Provide the (X, Y) coordinate of the cell's center where the given text is located.  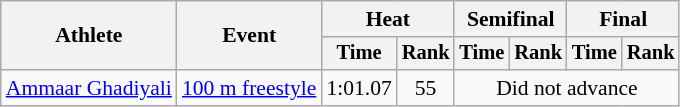
100 m freestyle (249, 88)
Event (249, 36)
Ammaar Ghadiyali (89, 88)
Athlete (89, 36)
1:01.07 (358, 88)
55 (426, 88)
Semifinal (510, 19)
Final (623, 19)
Heat (388, 19)
Did not advance (566, 88)
